Output the (X, Y) coordinate of the center of the cell containing the given text.  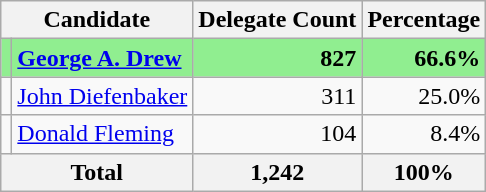
Total (97, 172)
George A. Drew (102, 58)
John Diefenbaker (102, 96)
1,242 (278, 172)
Percentage (424, 20)
Delegate Count (278, 20)
Donald Fleming (102, 134)
827 (278, 58)
Candidate (97, 20)
25.0% (424, 96)
100% (424, 172)
66.6% (424, 58)
311 (278, 96)
104 (278, 134)
8.4% (424, 134)
